From the cell containing the given text, extract its center point as (x, y) coordinate. 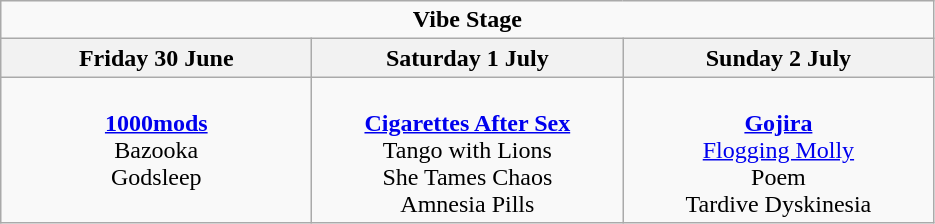
Gojira Flogging Molly Poem Tardive Dyskinesia (778, 150)
Sunday 2 July (778, 58)
1000mods Bazooka Godsleep (156, 150)
Vibe Stage (468, 20)
Saturday 1 July (468, 58)
Friday 30 June (156, 58)
Cigarettes After Sex Tango with Lions She Tames Chaos Amnesia Pills (468, 150)
